Pinpoint the cell where the given text exists, returning its [X, Y] midpoint coordinate. 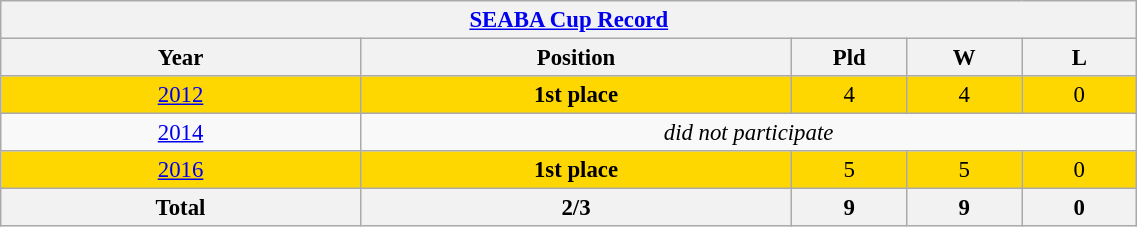
2/3 [576, 208]
L [1080, 58]
Total [181, 208]
2012 [181, 95]
W [964, 58]
Year [181, 58]
did not participate [748, 133]
Position [576, 58]
2014 [181, 133]
SEABA Cup Record [569, 20]
2016 [181, 170]
Pld [850, 58]
